For the text-containing cell, return its midpoint in [X, Y] coordinate format. 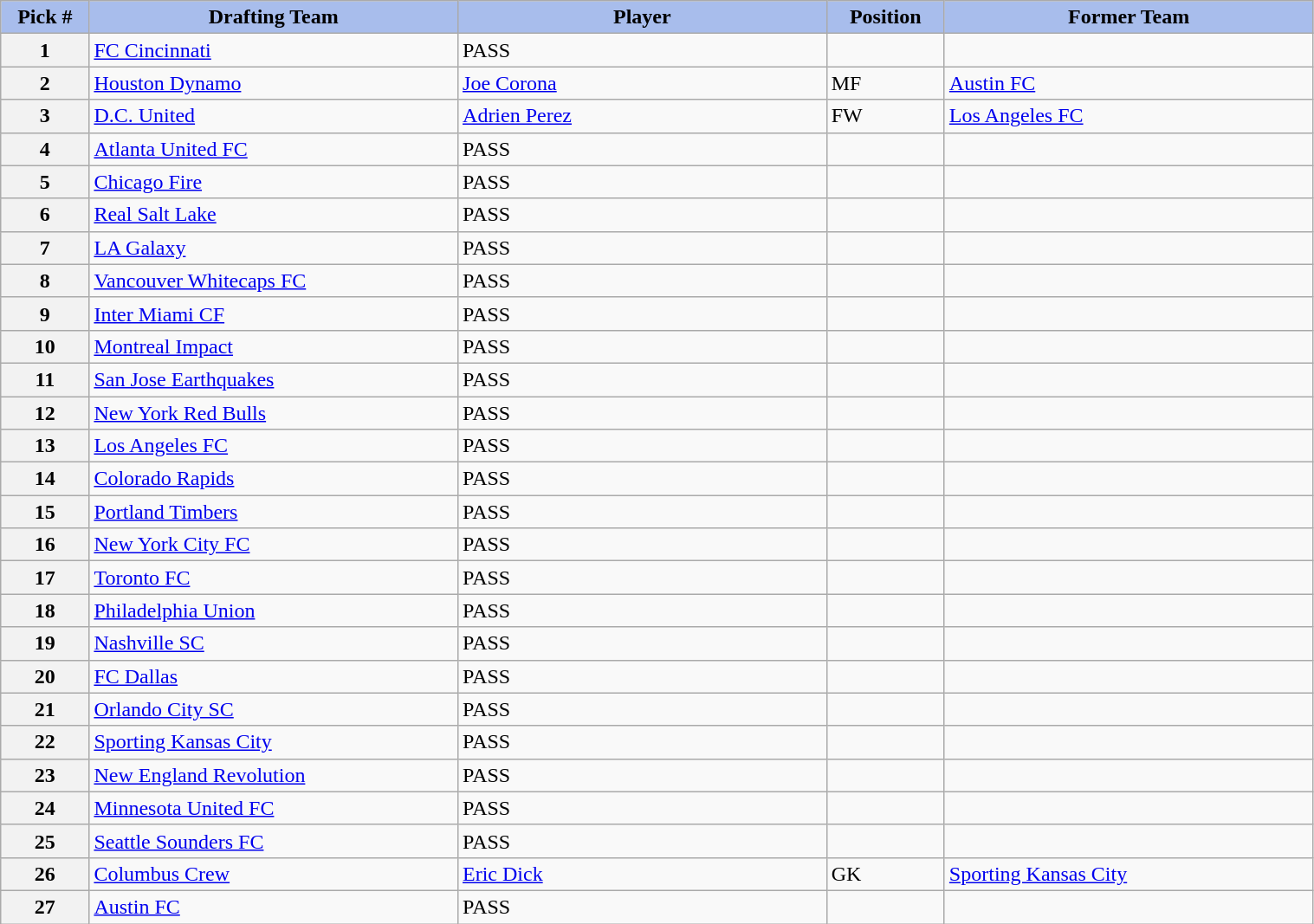
D.C. United [274, 116]
Vancouver Whitecaps FC [274, 281]
Joe Corona [643, 83]
New England Revolution [274, 775]
6 [45, 215]
Colorado Rapids [274, 479]
MF [885, 83]
San Jose Earthquakes [274, 379]
Orlando City SC [274, 709]
Seattle Sounders FC [274, 841]
FW [885, 116]
Real Salt Lake [274, 215]
17 [45, 578]
Inter Miami CF [274, 313]
7 [45, 248]
GK [885, 874]
Houston Dynamo [274, 83]
11 [45, 379]
19 [45, 643]
FC Cincinnati [274, 50]
5 [45, 182]
14 [45, 479]
8 [45, 281]
24 [45, 808]
12 [45, 413]
Former Team [1129, 17]
10 [45, 346]
FC Dallas [274, 676]
Adrien Perez [643, 116]
3 [45, 116]
New York Red Bulls [274, 413]
18 [45, 611]
Atlanta United FC [274, 149]
Chicago Fire [274, 182]
Philadelphia Union [274, 611]
New York City FC [274, 545]
Columbus Crew [274, 874]
4 [45, 149]
Pick # [45, 17]
Player [643, 17]
Portland Timbers [274, 512]
Nashville SC [274, 643]
9 [45, 313]
22 [45, 742]
13 [45, 446]
Minnesota United FC [274, 808]
20 [45, 676]
15 [45, 512]
23 [45, 775]
1 [45, 50]
Toronto FC [274, 578]
27 [45, 907]
LA Galaxy [274, 248]
25 [45, 841]
16 [45, 545]
Eric Dick [643, 874]
Drafting Team [274, 17]
Montreal Impact [274, 346]
2 [45, 83]
21 [45, 709]
26 [45, 874]
Position [885, 17]
